Identify which cell holds the provided text, then report its (X, Y) central coordinate. 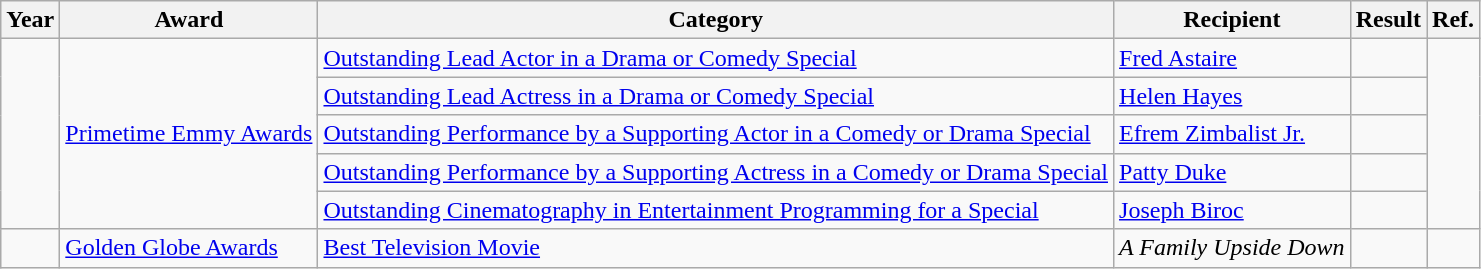
Ref. (1454, 20)
Primetime Emmy Awards (189, 134)
Outstanding Performance by a Supporting Actor in a Comedy or Drama Special (716, 134)
Category (716, 20)
Fred Astaire (1232, 58)
Helen Hayes (1232, 96)
Best Television Movie (716, 248)
Award (189, 20)
Outstanding Cinematography in Entertainment Programming for a Special (716, 210)
Result (1388, 20)
Outstanding Lead Actor in a Drama or Comedy Special (716, 58)
A Family Upside Down (1232, 248)
Joseph Biroc (1232, 210)
Efrem Zimbalist Jr. (1232, 134)
Patty Duke (1232, 172)
Recipient (1232, 20)
Golden Globe Awards (189, 248)
Outstanding Lead Actress in a Drama or Comedy Special (716, 96)
Year (30, 20)
Outstanding Performance by a Supporting Actress in a Comedy or Drama Special (716, 172)
